Determine the (x, y) coordinate at the center of the cell enclosing the given text.  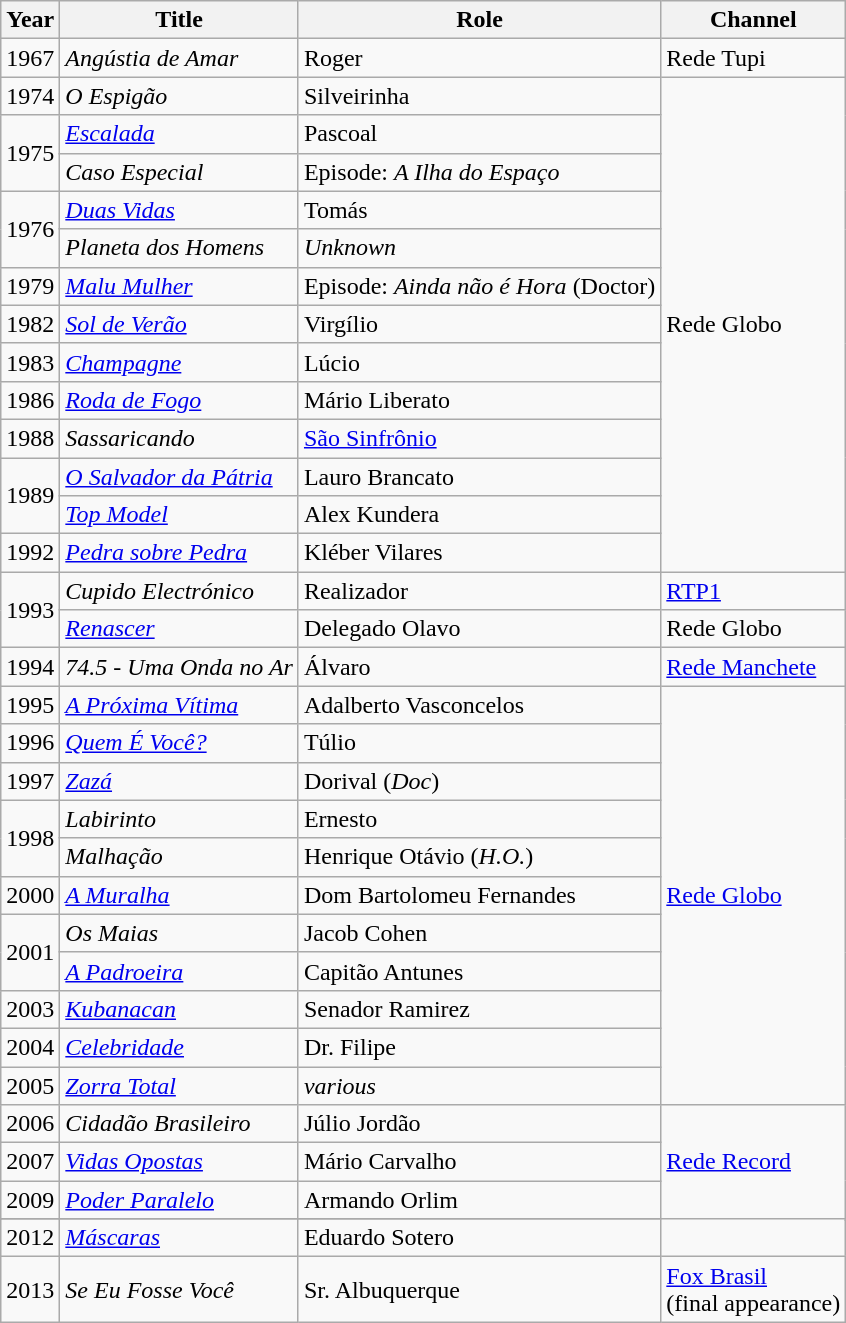
Planeta dos Homens (180, 248)
2006 (30, 1124)
Silveirinha (479, 96)
1986 (30, 400)
2005 (30, 1085)
2003 (30, 1009)
Jacob Cohen (479, 933)
Malhação (180, 857)
Eduardo Sotero (479, 1238)
Sassaricando (180, 438)
Quem É Você? (180, 743)
Channel (754, 20)
Máscaras (180, 1238)
O Salvador da Pátria (180, 477)
A Padroeira (180, 971)
A Muralha (180, 895)
Celebridade (180, 1047)
Sr. Albuquerque (479, 1290)
Júlio Jordão (479, 1124)
Realizador (479, 591)
O Espigão (180, 96)
Adalberto Vasconcelos (479, 705)
1989 (30, 496)
Sol de Verão (180, 324)
Mário Carvalho (479, 1162)
Henrique Otávio (H.O.) (479, 857)
Episode: Ainda não é Hora (Doctor) (479, 286)
Mário Liberato (479, 400)
Os Maias (180, 933)
Cidadão Brasileiro (180, 1124)
2013 (30, 1290)
Tomás (479, 210)
1993 (30, 610)
1988 (30, 438)
1994 (30, 667)
Rede Manchete (754, 667)
1974 (30, 96)
Top Model (180, 515)
Alex Kundera (479, 515)
Lúcio (479, 362)
A Próxima Vítima (180, 705)
1997 (30, 781)
2007 (30, 1162)
1976 (30, 229)
Roger (479, 58)
1967 (30, 58)
various (479, 1085)
1975 (30, 153)
1983 (30, 362)
Kléber Vilares (479, 553)
Renascer (180, 629)
Álvaro (479, 667)
74.5 - Uma Onda no Ar (180, 667)
Zazá (180, 781)
Túlio (479, 743)
Malu Mulher (180, 286)
Title (180, 20)
Virgílio (479, 324)
Roda de Fogo (180, 400)
Unknown (479, 248)
Escalada (180, 134)
Armando Orlim (479, 1200)
Duas Vidas (180, 210)
2004 (30, 1047)
Kubanacan (180, 1009)
Rede Tupi (754, 58)
Rede Record (754, 1162)
Pedra sobre Pedra (180, 553)
1982 (30, 324)
Dr. Filipe (479, 1047)
Ernesto (479, 819)
Pascoal (479, 134)
Episode: A Ilha do Espaço (479, 172)
Caso Especial (180, 172)
2009 (30, 1200)
1995 (30, 705)
Year (30, 20)
2000 (30, 895)
Delegado Olavo (479, 629)
Senador Ramirez (479, 1009)
Role (479, 20)
Capitão Antunes (479, 971)
2012 (30, 1238)
Se Eu Fosse Você (180, 1290)
Lauro Brancato (479, 477)
RTP1 (754, 591)
Zorra Total (180, 1085)
1979 (30, 286)
Fox Brasil(final appearance) (754, 1290)
Champagne (180, 362)
Dom Bartolomeu Fernandes (479, 895)
São Sinfrônio (479, 438)
Dorival (Doc) (479, 781)
1992 (30, 553)
2001 (30, 952)
1998 (30, 838)
Cupido Electrónico (180, 591)
1996 (30, 743)
Poder Paralelo (180, 1200)
Angústia de Amar (180, 58)
Labirinto (180, 819)
Vidas Opostas (180, 1162)
